Identify which cell holds the provided text, then report its (x, y) central coordinate. 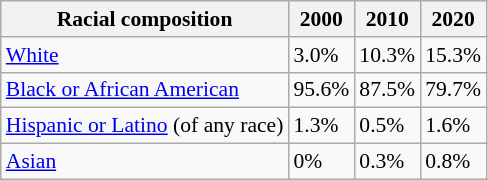
Black or African American (145, 90)
15.3% (453, 55)
95.6% (321, 90)
0.8% (453, 162)
0% (321, 162)
2010 (387, 19)
79.7% (453, 90)
1.6% (453, 126)
White (145, 55)
0.5% (387, 126)
Racial composition (145, 19)
2020 (453, 19)
Asian (145, 162)
0.3% (387, 162)
1.3% (321, 126)
3.0% (321, 55)
2000 (321, 19)
Hispanic or Latino (of any race) (145, 126)
87.5% (387, 90)
10.3% (387, 55)
